Detect which cell encompasses the target text, then output its (X, Y) center coordinate. 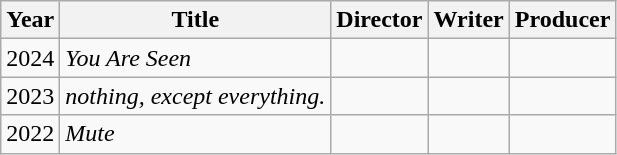
Producer (562, 20)
Title (196, 20)
2023 (30, 96)
Director (380, 20)
2024 (30, 58)
nothing, except everything. (196, 96)
Year (30, 20)
Mute (196, 134)
You Are Seen (196, 58)
2022 (30, 134)
Writer (468, 20)
